Determine the (X, Y) coordinate at the center of the cell enclosing the given text.  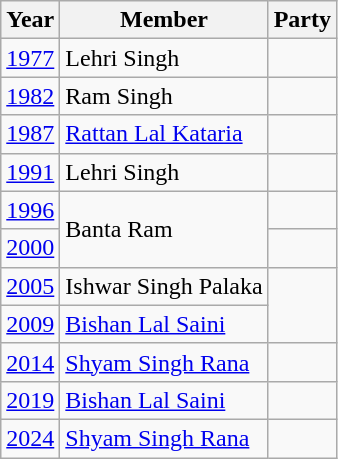
2019 (30, 400)
2009 (30, 324)
1977 (30, 58)
2014 (30, 362)
Banta Ram (164, 229)
Rattan Lal Kataria (164, 134)
Ishwar Singh Palaka (164, 286)
Year (30, 20)
Ram Singh (164, 96)
Member (164, 20)
1982 (30, 96)
2024 (30, 438)
1991 (30, 172)
1996 (30, 210)
2005 (30, 286)
1987 (30, 134)
2000 (30, 248)
Party (302, 20)
